Output the (x, y) coordinate of the center of the cell containing the given text.  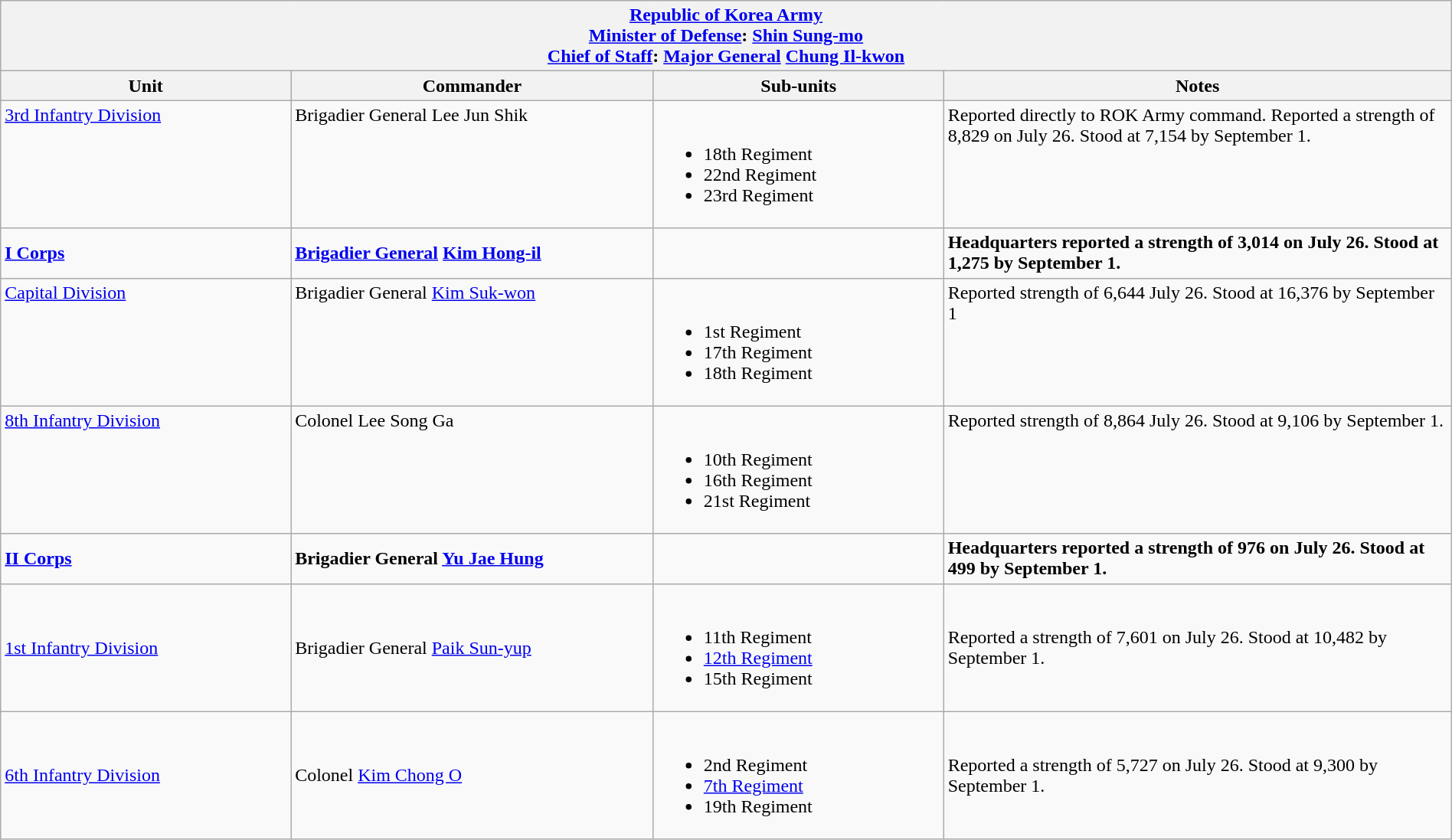
18th Regiment22nd Regiment23rd Regiment (798, 164)
6th Infantry Division (146, 775)
Brigadier General Yu Jae Hung (473, 559)
1st Infantry Division (146, 648)
Capital Division (146, 342)
I Corps (146, 253)
Reported a strength of 7,601 on July 26. Stood at 10,482 by September 1. (1198, 648)
Colonel Kim Chong O (473, 775)
Headquarters reported a strength of 976 on July 26. Stood at 499 by September 1. (1198, 559)
Reported strength of 6,644 July 26. Stood at 16,376 by September 1 (1198, 342)
Sub-units (798, 86)
1st Regiment17th Regiment18th Regiment (798, 342)
2nd Regiment7th Regiment19th Regiment (798, 775)
Unit (146, 86)
Headquarters reported a strength of 3,014 on July 26. Stood at 1,275 by September 1. (1198, 253)
Brigadier General Kim Suk-won (473, 342)
8th Infantry Division (146, 470)
Colonel Lee Song Ga (473, 470)
Reported a strength of 5,727 on July 26. Stood at 9,300 by September 1. (1198, 775)
Notes (1198, 86)
Brigadier General Paik Sun-yup (473, 648)
II Corps (146, 559)
10th Regiment16th Regiment21st Regiment (798, 470)
Reported directly to ROK Army command. Reported a strength of 8,829 on July 26. Stood at 7,154 by September 1. (1198, 164)
3rd Infantry Division (146, 164)
11th Regiment12th Regiment15th Regiment (798, 648)
Brigadier General Kim Hong-il (473, 253)
Reported strength of 8,864 July 26. Stood at 9,106 by September 1. (1198, 470)
Republic of Korea ArmyMinister of Defense: Shin Sung-mo Chief of Staff: Major General Chung Il-kwon (726, 36)
Commander (473, 86)
Brigadier General Lee Jun Shik (473, 164)
